Determine the (X, Y) coordinate at the center of the cell enclosing the given text.  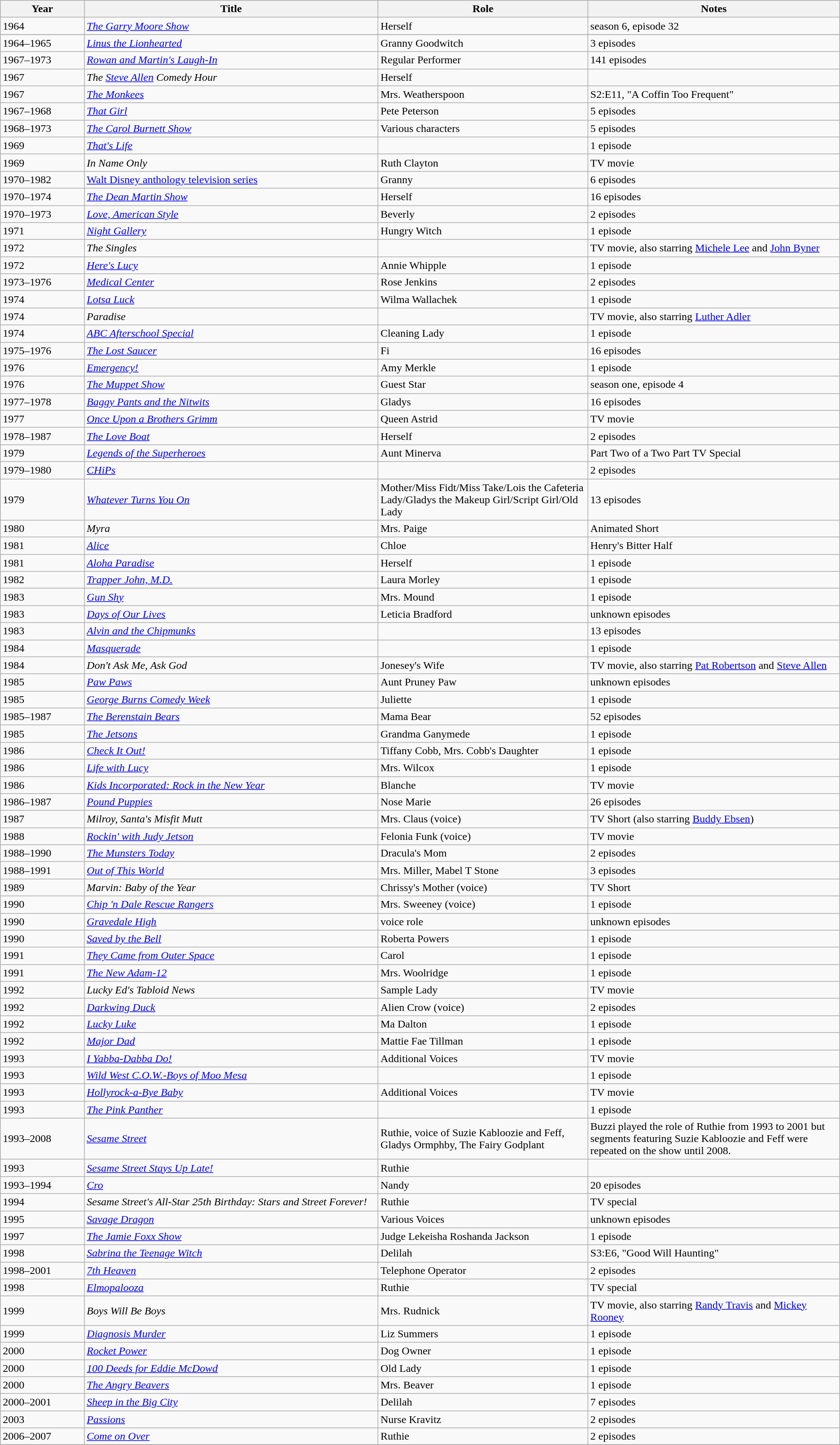
ABC Afterschool Special (232, 334)
Don't Ask Me, Ask God (232, 665)
Myra (232, 529)
Dracula's Mom (483, 853)
Baggy Pants and the Nitwits (232, 402)
6 episodes (713, 180)
Passions (232, 1419)
Trapper John, M.D. (232, 580)
1988 (42, 836)
Liz Summers (483, 1334)
Mrs. Claus (voice) (483, 819)
The Singles (232, 248)
1989 (42, 887)
Kids Incorporated: Rock in the New Year (232, 785)
Major Dad (232, 1041)
George Burns Comedy Week (232, 699)
The Angry Beavers (232, 1385)
Night Gallery (232, 231)
Role (483, 9)
Mother/Miss Fidt/Miss Take/Lois the Cafeteria Lady/Gladys the Makeup Girl/Script Girl/Old Lady (483, 499)
Rose Jenkins (483, 282)
Roberta Powers (483, 939)
Hungry Witch (483, 231)
voice role (483, 922)
Life with Lucy (232, 768)
1986–1987 (42, 802)
Mrs. Miller, Mabel T Stone (483, 870)
The Jetsons (232, 733)
Gun Shy (232, 597)
Days of Our Lives (232, 614)
Boys Will Be Boys (232, 1311)
TV movie, also starring Pat Robertson and Steve Allen (713, 665)
Granny (483, 180)
TV movie, also starring Luther Adler (713, 316)
Wilma Wallachek (483, 299)
Love, American Style (232, 214)
TV Short (713, 887)
Hollyrock-a-Bye Baby (232, 1093)
1988–1990 (42, 853)
Fi (483, 351)
Sesame Street's All-Star 25th Birthday: Stars and Street Forever! (232, 1202)
Year (42, 9)
Notes (713, 9)
They Came from Outer Space (232, 956)
The Dean Martin Show (232, 197)
Gladys (483, 402)
1968–1973 (42, 128)
S2:E11, "A Coffin Too Frequent" (713, 94)
Dog Owner (483, 1351)
Savage Dragon (232, 1219)
Blanche (483, 785)
52 episodes (713, 716)
Laura Morley (483, 580)
Mrs. Mound (483, 597)
Granny Goodwitch (483, 43)
26 episodes (713, 802)
Alice (232, 546)
Cleaning Lady (483, 334)
The Pink Panther (232, 1110)
Chip 'n Dale Rescue Rangers (232, 905)
141 episodes (713, 60)
Mrs. Woolridge (483, 973)
Alvin and the Chipmunks (232, 631)
Mrs. Beaver (483, 1385)
1979–1980 (42, 470)
The Jamie Foxx Show (232, 1236)
Walt Disney anthology television series (232, 180)
1977 (42, 419)
1993–1994 (42, 1185)
Lucky Ed's Tabloid News (232, 990)
season one, episode 4 (713, 385)
1988–1991 (42, 870)
Sample Lady (483, 990)
Henry's Bitter Half (713, 546)
Lucky Luke (232, 1024)
Rowan and Martin's Laugh-In (232, 60)
7 episodes (713, 1402)
Rocket Power (232, 1351)
Aunt Minerva (483, 453)
Telephone Operator (483, 1270)
Ma Dalton (483, 1024)
Mrs. Weatherspoon (483, 94)
Here's Lucy (232, 265)
Queen Astrid (483, 419)
Paw Paws (232, 682)
Once Upon a Brothers Grimm (232, 419)
Darkwing Duck (232, 1007)
The Munsters Today (232, 853)
1971 (42, 231)
Marvin: Baby of the Year (232, 887)
Mama Bear (483, 716)
CHiPs (232, 470)
The Muppet Show (232, 385)
The Steve Allen Comedy Hour (232, 77)
Annie Whipple (483, 265)
Alien Crow (voice) (483, 1007)
Diagnosis Murder (232, 1334)
Ruthie, voice of Suzie Kabloozie and Feff, Gladys Ormphby, The Fairy Godplant (483, 1139)
Jonesey's Wife (483, 665)
1975–1976 (42, 351)
2003 (42, 1419)
Beverly (483, 214)
TV movie, also starring Randy Travis and Mickey Rooney (713, 1311)
In Name Only (232, 163)
Grandma Ganymede (483, 733)
The Love Boat (232, 436)
TV Short (also starring Buddy Ebsen) (713, 819)
TV movie, also starring Michele Lee and John Byner (713, 248)
7th Heaven (232, 1270)
1973–1976 (42, 282)
Nurse Kravitz (483, 1419)
Out of This World (232, 870)
Elmopalooza (232, 1287)
Medical Center (232, 282)
Tiffany Cobb, Mrs. Cobb's Daughter (483, 751)
Title (232, 9)
Juliette (483, 699)
Emergency! (232, 368)
Masquerade (232, 648)
Sesame Street (232, 1139)
1964 (42, 26)
Lotsa Luck (232, 299)
2006–2007 (42, 1436)
Regular Performer (483, 60)
Come on Over (232, 1436)
Nandy (483, 1185)
Linus the Lionhearted (232, 43)
Felonia Funk (voice) (483, 836)
20 episodes (713, 1185)
Mrs. Rudnick (483, 1311)
Rockin' with Judy Jetson (232, 836)
Pete Peterson (483, 111)
Chrissy's Mother (voice) (483, 887)
Judge Lekeisha Roshanda Jackson (483, 1236)
1994 (42, 1202)
Cro (232, 1185)
season 6, episode 32 (713, 26)
Whatever Turns You On (232, 499)
Part Two of a Two Part TV Special (713, 453)
1970–1973 (42, 214)
Paradise (232, 316)
Various Voices (483, 1219)
Sheep in the Big City (232, 1402)
1997 (42, 1236)
1967–1968 (42, 111)
Mrs. Sweeney (voice) (483, 905)
Guest Star (483, 385)
1982 (42, 580)
The New Adam-12 (232, 973)
1967–1973 (42, 60)
1998–2001 (42, 1270)
100 Deeds for Eddie McDowd (232, 1368)
Mrs. Paige (483, 529)
Buzzi played the role of Ruthie from 1993 to 2001 but segments featuring Suzie Kabloozie and Feff were repeated on the show until 2008. (713, 1139)
Animated Short (713, 529)
Check It Out! (232, 751)
Leticia Bradford (483, 614)
1987 (42, 819)
Mattie Fae Tillman (483, 1041)
1995 (42, 1219)
1970–1974 (42, 197)
That's Life (232, 145)
1978–1987 (42, 436)
Old Lady (483, 1368)
The Monkees (232, 94)
Sesame Street Stays Up Late! (232, 1168)
2000–2001 (42, 1402)
Various characters (483, 128)
The Carol Burnett Show (232, 128)
Milroy, Santa's Misfit Mutt (232, 819)
Gravedale High (232, 922)
I Yabba-Dabba Do! (232, 1058)
1977–1978 (42, 402)
Carol (483, 956)
Pound Puppies (232, 802)
Wild West C.O.W.-Boys of Moo Mesa (232, 1076)
Amy Merkle (483, 368)
1993–2008 (42, 1139)
Nose Marie (483, 802)
Mrs. Wilcox (483, 768)
Legends of the Superheroes (232, 453)
Aunt Pruney Paw (483, 682)
1964–1965 (42, 43)
Ruth Clayton (483, 163)
Chloe (483, 546)
1980 (42, 529)
The Garry Moore Show (232, 26)
Sabrina the Teenage Witch (232, 1253)
S3:E6, "Good Will Haunting" (713, 1253)
Saved by the Bell (232, 939)
1985–1987 (42, 716)
Aloha Paradise (232, 563)
The Berenstain Bears (232, 716)
That Girl (232, 111)
The Lost Saucer (232, 351)
1970–1982 (42, 180)
